Identify which cell holds the provided text, then report its (x, y) central coordinate. 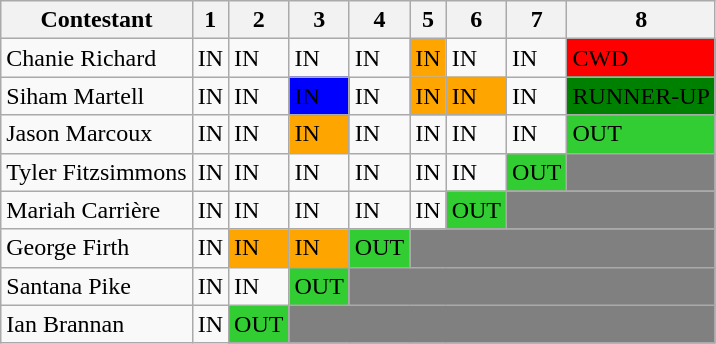
8 (641, 20)
Contestant (96, 20)
Mariah Carrière (96, 210)
Santana Pike (96, 286)
Jason Marcoux (96, 134)
4 (379, 20)
Tyler Fitzsimmons (96, 172)
Chanie Richard (96, 58)
Ian Brannan (96, 324)
5 (428, 20)
2 (259, 20)
6 (476, 20)
George Firth (96, 248)
3 (319, 20)
RUNNER-UP (641, 96)
CWD (641, 58)
7 (537, 20)
1 (210, 20)
Siham Martell (96, 96)
